Pinpoint the cell where the given text exists, returning its (X, Y) midpoint coordinate. 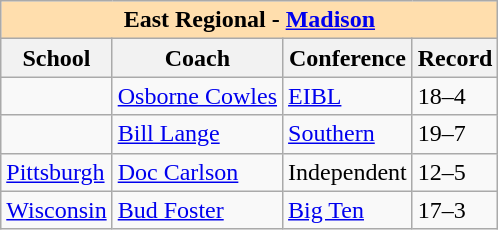
Pittsburgh (56, 172)
East Regional - Madison (250, 20)
Coach (197, 58)
19–7 (455, 134)
17–3 (455, 210)
Conference (348, 58)
Bud Foster (197, 210)
Independent (348, 172)
Bill Lange (197, 134)
Wisconsin (56, 210)
Southern (348, 134)
Doc Carlson (197, 172)
School (56, 58)
12–5 (455, 172)
EIBL (348, 96)
Record (455, 58)
Big Ten (348, 210)
Osborne Cowles (197, 96)
18–4 (455, 96)
